Return the [x, y] coordinate for the center point of the cell that contains the specified text.  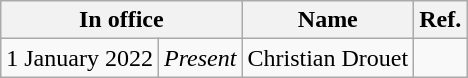
Present [200, 58]
In office [122, 20]
Christian Drouet [328, 58]
Name [328, 20]
1 January 2022 [80, 58]
Ref. [440, 20]
